Pinpoint the cell where the given text exists, returning its [X, Y] midpoint coordinate. 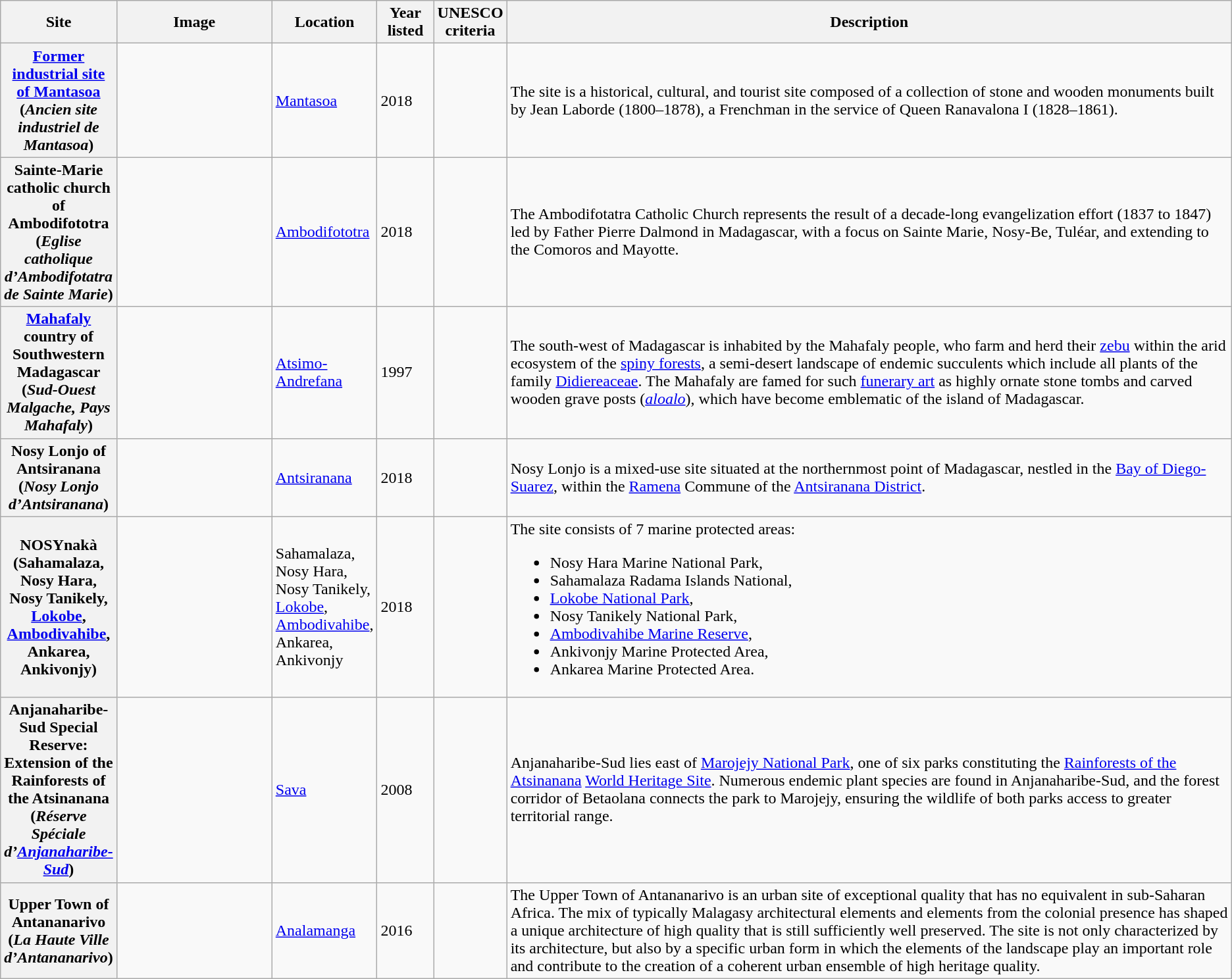
Ambodifototra [324, 232]
Antsiranana [324, 478]
Mahafaly country of Southwestern Madagascar (Sud-Ouest Malgache, Pays Mahafaly) [59, 372]
NOSYnakà (Sahamalaza, Nosy Hara, Nosy Tanikely, Lokobe, Ambodivahibe, Ankarea, Ankivonjy) [59, 607]
Anjanaharibe-Sud Special Reserve: Extension of the Rainforests of the Atsinanana (Réserve Spéciale d’Anjanaharibe-Sud) [59, 790]
Site [59, 22]
UNESCO criteria [470, 22]
Location [324, 22]
Analamanga [324, 930]
Mantasoa [324, 100]
Year listed [405, 22]
Sainte-Marie catholic church of Ambodifototra (Eglise catholique d’Ambodifotatra de Sainte Marie) [59, 232]
Sahamalaza, Nosy Hara, Nosy Tanikely, Lokobe, Ambodivahibe, Ankarea, Ankivonjy [324, 607]
Upper Town of Antananarivo (La Haute Ville d’Antananarivo) [59, 930]
Nosy Lonjo of Antsiranana (Nosy Lonjo d’Antsiranana) [59, 478]
2016 [405, 930]
Atsimo-Andrefana [324, 372]
Image [194, 22]
Former industrial site of Mantasoa (Ancien site industriel de Mantasoa) [59, 100]
Sava [324, 790]
1997 [405, 372]
Description [869, 22]
2008 [405, 790]
